Find where the given text appears and provide that cell's center as [X, Y] coordinate. 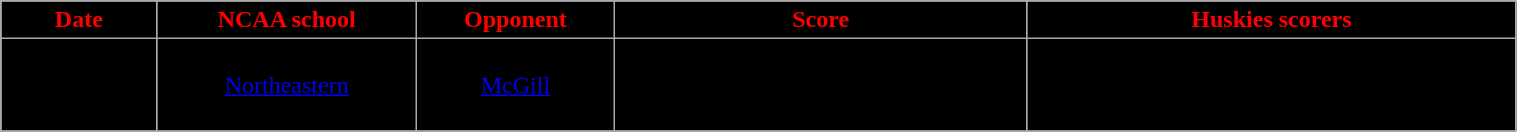
3–2 (OT), Northeastern [820, 85]
Opponent [515, 20]
McGill [515, 85]
Huskies scorers [1272, 20]
Date [79, 20]
Sept. 26 [79, 85]
NCAA school [286, 20]
Score [820, 20]
Katie McSorleyLori AntflickKristi Kehoe (game winner) [1272, 85]
Northeastern [286, 85]
